Identify which cell holds the provided text, then report its [x, y] central coordinate. 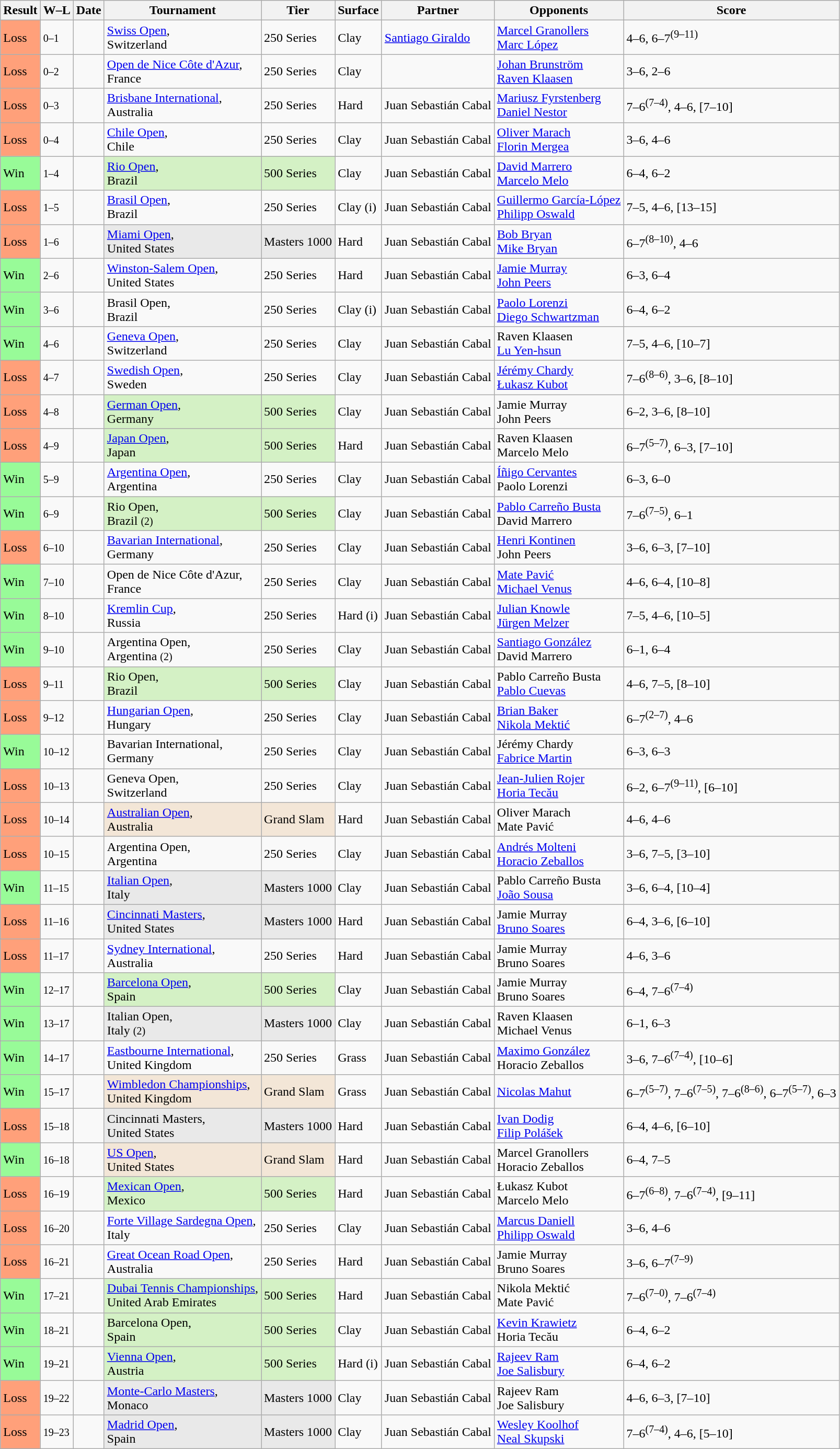
4–6, 6–3, [7–10] [731, 1398]
17–21 [56, 1295]
Japan Open,Japan [182, 445]
18–21 [56, 1330]
Mariusz Fyrstenberg Daniel Nestor [559, 106]
Result [20, 10]
7–6(7–0), 7–6(7–4) [731, 1295]
Oliver Marach Florin Mergea [559, 139]
1–5 [56, 207]
0–3 [56, 106]
10–13 [56, 785]
Nicolas Mahut [559, 1091]
Jean-Julien Rojer Horia Tecău [559, 785]
7–10 [56, 581]
16–18 [56, 1159]
Kremlin Cup,Russia [182, 616]
6–7(2–7), 4–6 [731, 717]
9–12 [56, 717]
6–3, 6–0 [731, 480]
19–21 [56, 1363]
3–6, 6–3, [7–10] [731, 548]
4–6, 3–6 [731, 956]
Hungarian Open,Hungary [182, 717]
Swedish Open,Sweden [182, 377]
14–17 [56, 1058]
Santiago González David Marrero [559, 649]
19–22 [56, 1398]
Oliver Marach Mate Pavić [559, 820]
3–6, 2–6 [731, 71]
6–9 [56, 513]
German Open,Germany [182, 411]
Tournament [182, 10]
Paolo Lorenzi Diego Schwartzman [559, 309]
9–10 [56, 649]
Łukasz Kubot Marcelo Melo [559, 1194]
6–2, 3–6, [8–10] [731, 411]
4–6, 7–5, [8–10] [731, 684]
9–11 [56, 684]
3–6, 7–6(7–4), [10–6] [731, 1058]
7–5, 4–6, [13–15] [731, 207]
Marcel Granollers Horacio Zeballos [559, 1159]
Mate Pavić Michael Venus [559, 581]
Jérémy Chardy Fabrice Martin [559, 752]
15–17 [56, 1091]
Julian Knowle Jürgen Melzer [559, 616]
0–4 [56, 139]
Íñigo Cervantes Paolo Lorenzi [559, 480]
16–20 [56, 1227]
6–4, 7–5 [731, 1159]
Madrid Open,Spain [182, 1431]
19–23 [56, 1431]
Rio Open,Brazil (2) [182, 513]
3–6, 6–7(7–9) [731, 1262]
Mexican Open,Mexico [182, 1194]
Jérémy Chardy Łukasz Kubot [559, 377]
Sydney International,Australia [182, 956]
7–5, 4–6, [10–7] [731, 343]
Wesley Koolhof Neal Skupski [559, 1431]
6–7(6–8), 7–6(7–4), [9–11] [731, 1194]
Wimbledon Championships,United Kingdom [182, 1091]
6–10 [56, 548]
10–14 [56, 820]
Date [89, 10]
Ivan Dodig Filip Polášek [559, 1126]
Chile Open,Chile [182, 139]
0–1 [56, 38]
Guillermo García-López Philipp Oswald [559, 207]
Forte Village Sardegna Open,Italy [182, 1227]
2–6 [56, 275]
David Marrero Marcelo Melo [559, 174]
Raven Klaasen Michael Venus [559, 1023]
7–6(7–4), 4–6, [7–10] [731, 106]
6–3, 6–4 [731, 275]
W–L [56, 10]
US Open,United States [182, 1159]
Santiago Giraldo [438, 38]
3–6, 7–5, [3–10] [731, 853]
Kevin Krawietz Horia Tecău [559, 1330]
Winston-Salem Open,United States [182, 275]
Brian Baker Nikola Mektić [559, 717]
Opponents [559, 10]
10–12 [56, 752]
Marcel Granollers Marc López [559, 38]
4–9 [56, 445]
Score [731, 10]
Tier [298, 10]
11–16 [56, 921]
6–7(5–7), 7–6(7–5), 7–6(8–6), 6–7(5–7), 6–3 [731, 1091]
6–4, 7–6(7–4) [731, 990]
7–6(7–4), 4–6, [5–10] [731, 1431]
6–1, 6–3 [731, 1023]
15–18 [56, 1126]
1–6 [56, 241]
Maximo González Horacio Zeballos [559, 1058]
7–6(7–5), 6–1 [731, 513]
Raven Klaasen Lu Yen-hsun [559, 343]
5–9 [56, 480]
6–2, 6–7(9–11), [6–10] [731, 785]
6–1, 6–4 [731, 649]
6–3, 6–3 [731, 752]
Argentina Open,Argentina (2) [182, 649]
4–6, 6–7(9–11) [731, 38]
Italian Open,Italy (2) [182, 1023]
11–17 [56, 956]
4–6, 4–6 [731, 820]
Italian Open,Italy [182, 888]
Marcus Daniell Philipp Oswald [559, 1227]
7–6(8–6), 3–6, [8–10] [731, 377]
Raven Klaasen Marcelo Melo [559, 445]
16–19 [56, 1194]
8–10 [56, 616]
6–7(5–7), 6–3, [7–10] [731, 445]
Eastbourne International,United Kingdom [182, 1058]
4–7 [56, 377]
1–4 [56, 174]
Bob Bryan Mike Bryan [559, 241]
Great Ocean Road Open,Australia [182, 1262]
Pablo Carreño Busta David Marrero [559, 513]
Surface [359, 10]
7–5, 4–6, [10–5] [731, 616]
4–6, 6–4, [10–8] [731, 581]
Brisbane International,Australia [182, 106]
4–8 [56, 411]
3–6, 6–4, [10–4] [731, 888]
Australian Open,Australia [182, 820]
6–4, 3–6, [6–10] [731, 921]
Partner [438, 10]
Pablo Carreño Busta Pablo Cuevas [559, 684]
Andrés Molteni Horacio Zeballos [559, 853]
3–6 [56, 309]
12–17 [56, 990]
Henri Kontinen John Peers [559, 548]
16–21 [56, 1262]
Monte-Carlo Masters,Monaco [182, 1398]
0–2 [56, 71]
Nikola Mektić Mate Pavić [559, 1295]
Pablo Carreño Busta João Sousa [559, 888]
6–7(8–10), 4–6 [731, 241]
Johan Brunström Raven Klaasen [559, 71]
6–4, 4–6, [6–10] [731, 1126]
Dubai Tennis Championships,United Arab Emirates [182, 1295]
Miami Open,United States [182, 241]
4–6 [56, 343]
10–15 [56, 853]
Swiss Open,Switzerland [182, 38]
11–15 [56, 888]
13–17 [56, 1023]
Vienna Open,Austria [182, 1363]
